Detect which cell encompasses the target text, then output its (X, Y) center coordinate. 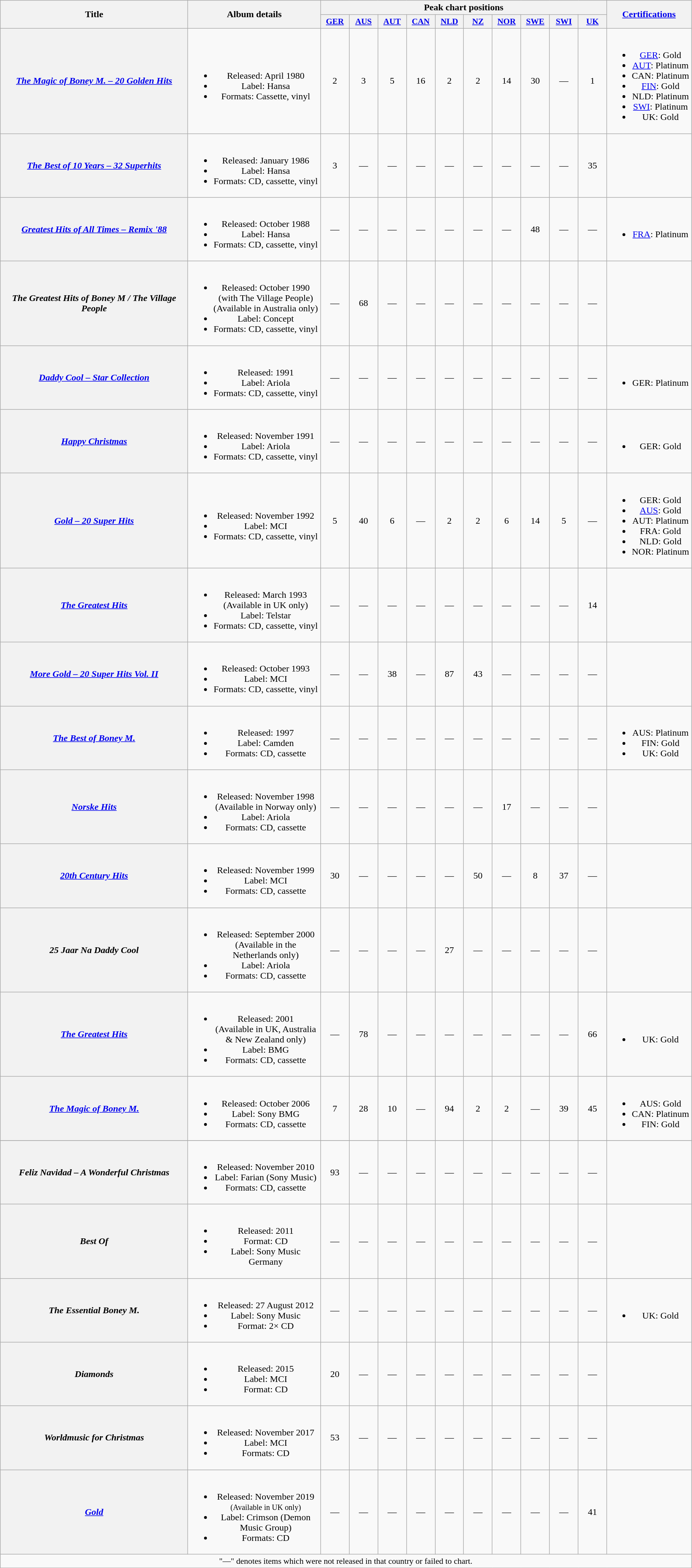
Album details (254, 15)
53 (335, 1438)
Title (94, 15)
Diamonds (94, 1374)
NOR (507, 22)
87 (449, 674)
Released: 1991Label: AriolaFormats: CD, cassette, vinyl (254, 377)
Released: 2015Label: MCIFormat: CD (254, 1374)
Daddy Cool – Star Collection (94, 377)
16 (421, 81)
AUS: PlatinumFIN: GoldUK: Gold (649, 738)
Released: October 1990(with The Village People) (Available in Australia only)Label: ConceptFormats: CD, cassette, vinyl (254, 303)
SWE (535, 22)
27 (449, 950)
The Essential Boney M. (94, 1310)
Released: November 1998 (Available in Norway only)Label: AriolaFormats: CD, cassette (254, 807)
AUS (364, 22)
Released: October 2006Label: Sony BMGFormats: CD, cassette (254, 1108)
Happy Christmas (94, 442)
NZ (478, 22)
66 (592, 1034)
CAN (421, 22)
25 Jaar Na Daddy Cool (94, 950)
Released: 2001 (Available in UK, Australia & New Zealand only)Label: BMGFormats: CD, cassette (254, 1034)
GER: Platinum (649, 377)
8 (535, 875)
UK (592, 22)
The Best of Boney M. (94, 738)
Norske Hits (94, 807)
Released: October 1993Label: MCIFormats: CD, cassette, vinyl (254, 674)
78 (364, 1034)
Released: 1997Label: CamdenFormats: CD, cassette (254, 738)
48 (535, 229)
35 (592, 166)
Released: November 1992Label: MCIFormats: CD, cassette, vinyl (254, 521)
37 (564, 875)
Worldmusic for Christmas (94, 1438)
GER: GoldAUT: PlatinumCAN: PlatinumFIN: GoldNLD: PlatinumSWI: PlatinumUK: Gold (649, 81)
Released: November 1991Label: AriolaFormats: CD, cassette, vinyl (254, 442)
1 (592, 81)
Released: October 1988Label: HansaFormats: CD, cassette, vinyl (254, 229)
Released: 2011Format: CDLabel: Sony Music Germany (254, 1241)
Gold (94, 1512)
28 (364, 1108)
Released: September 2000(Available in the Netherlands only)Label: AriolaFormats: CD, cassette (254, 950)
Best Of (94, 1241)
41 (592, 1512)
"—" denotes items which were not released in that country or failed to chart. (346, 1561)
38 (392, 674)
Released: January 1986Label: HansaFormats: CD, cassette, vinyl (254, 166)
20 (335, 1374)
45 (592, 1108)
Released: April 1980Label: HansaFormats: Cassette, vinyl (254, 81)
GER: GoldAUS: GoldAUT: PlatinumFRA: GoldNLD: GoldNOR: Platinum (649, 521)
Greatest Hits of All Times – Remix '88 (94, 229)
The Best of 10 Years – 32 Superhits (94, 166)
94 (449, 1108)
39 (564, 1108)
93 (335, 1172)
20th Century Hits (94, 875)
More Gold – 20 Super Hits Vol. II (94, 674)
Gold – 20 Super Hits (94, 521)
40 (364, 521)
10 (392, 1108)
Certifications (649, 15)
Released: November 1999Label: MCIFormats: CD, cassette (254, 875)
AUS: GoldCAN: PlatinumFIN: Gold (649, 1108)
Released: November 2019 (Available in UK only)Label: Crimson (Demon Music Group)Formats: CD (254, 1512)
Feliz Navidad – A Wonderful Christmas (94, 1172)
AUT (392, 22)
50 (478, 875)
Released: 27 August 2012Label: Sony MusicFormat: 2× CD (254, 1310)
The Greatest Hits of Boney M / The Village People (94, 303)
68 (364, 303)
SWI (564, 22)
17 (507, 807)
Peak chart positions (464, 8)
Released: November 2010Label: Farian (Sony Music)Formats: CD, cassette (254, 1172)
GER (335, 22)
7 (335, 1108)
The Magic of Boney M. (94, 1108)
Released: March 1993(Available in UK only)Label: TelstarFormats: CD, cassette, vinyl (254, 605)
GER: Gold (649, 442)
FRA: Platinum (649, 229)
Released: November 2017Label: MCIFormats: CD (254, 1438)
NLD (449, 22)
43 (478, 674)
The Magic of Boney M. – 20 Golden Hits (94, 81)
